Scan for the cell matching the given text and deliver its [x, y] coordinate at center. 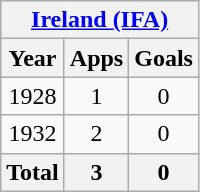
3 [96, 172]
Ireland (IFA) [100, 20]
1 [96, 96]
Year [33, 58]
1932 [33, 134]
1928 [33, 96]
Total [33, 172]
2 [96, 134]
Goals [164, 58]
Apps [96, 58]
